Locate the cell with the specified text and output its [X, Y] center coordinate. 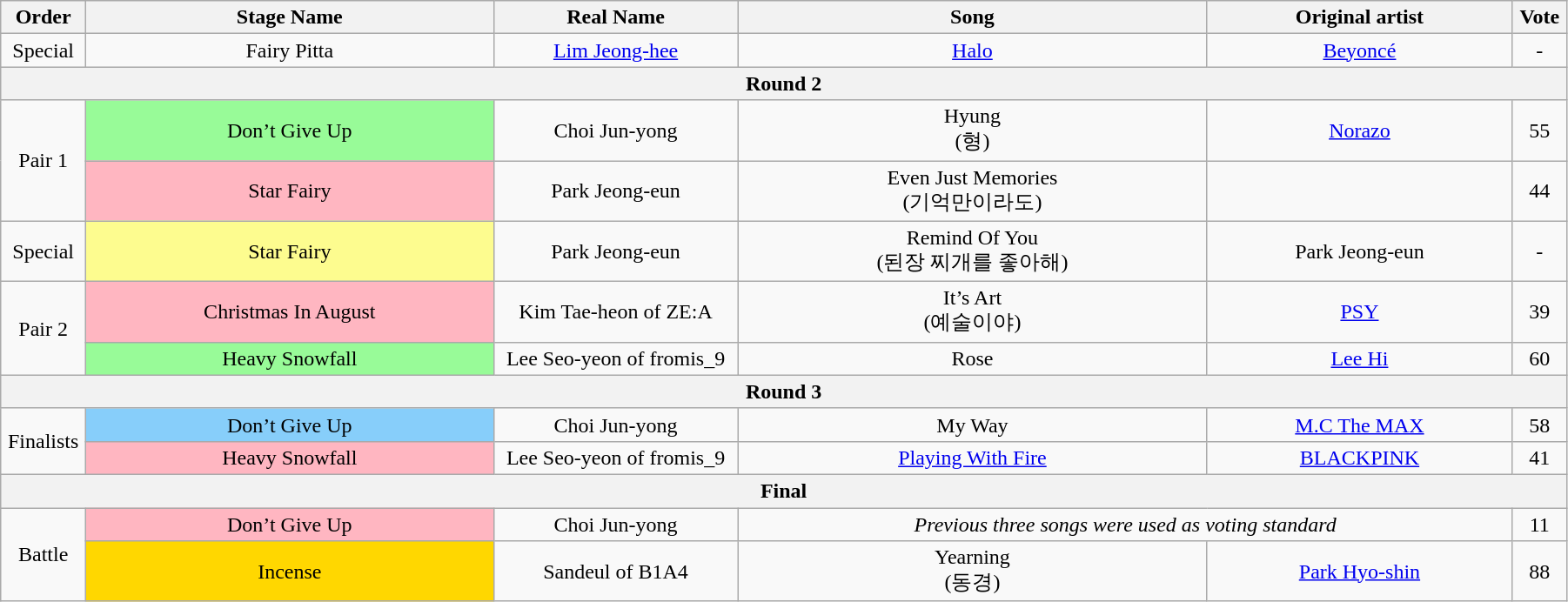
11 [1539, 525]
Lim Jeong-hee [616, 50]
Pair 1 [44, 160]
Battle [44, 555]
Round 3 [784, 391]
Fairy Pitta [290, 50]
Sandeul of B1A4 [616, 572]
Halo [973, 50]
PSY [1359, 312]
Remind Of You(된장 찌개를 좋아해) [973, 251]
Park Hyo-shin [1359, 572]
60 [1539, 358]
My Way [973, 425]
Finalists [44, 441]
44 [1539, 191]
Hyung(형) [973, 130]
Previous three songs were used as voting standard [1125, 525]
Lee Hi [1359, 358]
39 [1539, 312]
Playing With Fire [973, 458]
Stage Name [290, 17]
Pair 2 [44, 329]
BLACKPINK [1359, 458]
Original artist [1359, 17]
Round 2 [784, 84]
Beyoncé [1359, 50]
41 [1539, 458]
Norazo [1359, 130]
88 [1539, 572]
55 [1539, 130]
M.C The MAX [1359, 425]
Even Just Memories(기억만이라도) [973, 191]
58 [1539, 425]
Incense [290, 572]
Rose [973, 358]
Vote [1539, 17]
Order [44, 17]
Final [784, 491]
Christmas In August [290, 312]
Yearning(동경) [973, 572]
Song [973, 17]
Real Name [616, 17]
Kim Tae-heon of ZE:A [616, 312]
It’s Art(예술이야) [973, 312]
